Extract the (X, Y) coordinate from the center of the cell holding the provided text.  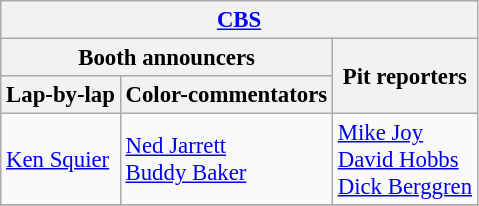
Ned Jarrett Buddy Baker (226, 160)
Lap-by-lap (60, 95)
Pit reporters (404, 76)
Mike Joy David Hobbs Dick Berggren (404, 160)
Ken Squier (60, 160)
Color-commentators (226, 95)
Booth announcers (167, 58)
CBS (240, 20)
